Find where the given text appears and provide that cell's center as [x, y] coordinate. 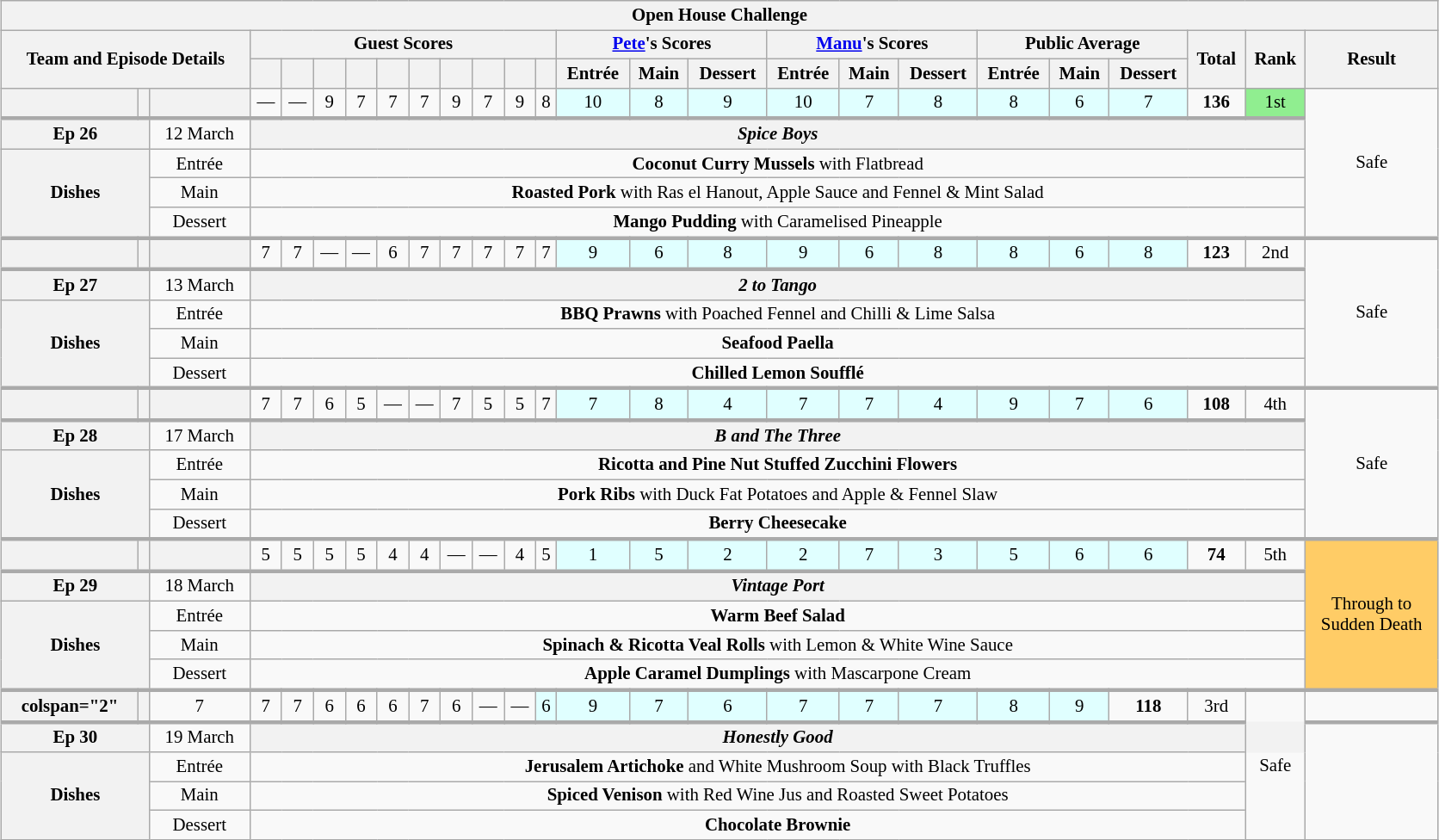
5th [1275, 554]
Chilled Lemon Soufflé [778, 374]
Guest Scores [403, 44]
Spice Boys [778, 134]
colspan="2" [71, 706]
4th [1275, 405]
108 [1217, 405]
Spiced Venison with Red Wine Jus and Roasted Sweet Potatoes [778, 796]
1st [1275, 103]
Ep 30 [76, 737]
Berry Cheesecake [778, 523]
Ep 28 [76, 435]
Ep 26 [76, 134]
Vintage Port [778, 585]
12 March [200, 134]
Team and Episode Details [126, 59]
17 March [200, 435]
Seafood Paella [778, 343]
Coconut Curry Mussels with Flatbread [778, 164]
Total [1217, 59]
Chocolate Brownie [778, 825]
Honestly Good [778, 737]
123 [1217, 253]
19 March [200, 737]
Apple Caramel Dumplings with Mascarpone Cream [778, 675]
3rd [1217, 706]
Jerusalem Artichoke and White Mushroom Soup with Black Truffles [778, 767]
Manu's Scores [872, 44]
2nd [1275, 253]
18 March [200, 585]
Result [1372, 59]
Through to Sudden Death [1372, 615]
1 [593, 554]
3 [938, 554]
Mango Pudding with Caramelised Pineapple [778, 222]
Spinach & Ricotta Veal Rolls with Lemon & White Wine Sauce [778, 645]
2 to Tango [778, 284]
Warm Beef Salad [778, 616]
Open House Challenge [719, 15]
74 [1217, 554]
Ep 29 [76, 585]
Rank [1275, 59]
B and The Three [778, 435]
Ep 27 [76, 284]
BBQ Prawns with Poached Fennel and Chilli & Lime Salsa [778, 314]
Ricotta and Pine Nut Stuffed Zucchini Flowers [778, 465]
118 [1148, 706]
136 [1217, 103]
Pork Ribs with Duck Fat Potatoes and Apple & Fennel Slaw [778, 494]
13 March [200, 284]
Pete's Scores [662, 44]
Roasted Pork with Ras el Hanout, Apple Sauce and Fennel & Mint Salad [778, 193]
Public Average [1083, 44]
